For the text-containing cell, return its midpoint in (x, y) coordinate format. 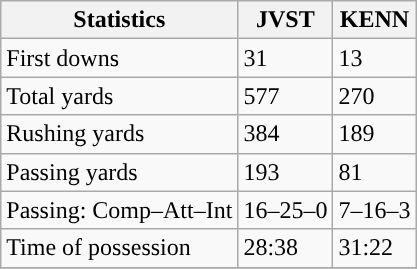
7–16–3 (374, 210)
Total yards (120, 96)
JVST (286, 20)
Statistics (120, 20)
Rushing yards (120, 134)
31:22 (374, 248)
16–25–0 (286, 210)
270 (374, 96)
189 (374, 134)
577 (286, 96)
193 (286, 172)
81 (374, 172)
Passing yards (120, 172)
384 (286, 134)
Passing: Comp–Att–Int (120, 210)
31 (286, 58)
KENN (374, 20)
First downs (120, 58)
28:38 (286, 248)
Time of possession (120, 248)
13 (374, 58)
